Detect which cell encompasses the target text, then output its [X, Y] center coordinate. 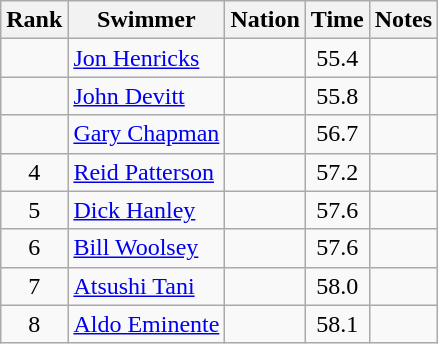
Swimmer [146, 20]
Notes [403, 20]
8 [34, 324]
57.2 [337, 172]
58.1 [337, 324]
Jon Henricks [146, 58]
55.8 [337, 96]
Atsushi Tani [146, 286]
Reid Patterson [146, 172]
5 [34, 210]
John Devitt [146, 96]
56.7 [337, 134]
Gary Chapman [146, 134]
58.0 [337, 286]
7 [34, 286]
6 [34, 248]
4 [34, 172]
Bill Woolsey [146, 248]
Nation [265, 20]
55.4 [337, 58]
Dick Hanley [146, 210]
Aldo Eminente [146, 324]
Rank [34, 20]
Time [337, 20]
